Scan for the cell matching the given text and deliver its [x, y] coordinate at center. 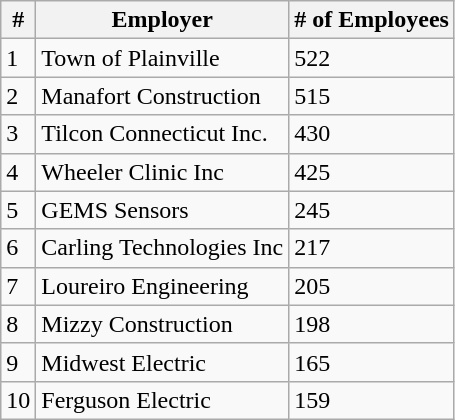
7 [18, 286]
217 [372, 248]
# of Employees [372, 20]
430 [372, 134]
4 [18, 172]
Tilcon Connecticut Inc. [162, 134]
2 [18, 96]
Employer [162, 20]
10 [18, 400]
Town of Plainville [162, 58]
522 [372, 58]
425 [372, 172]
165 [372, 362]
Midwest Electric [162, 362]
8 [18, 324]
198 [372, 324]
Wheeler Clinic Inc [162, 172]
515 [372, 96]
6 [18, 248]
Ferguson Electric [162, 400]
159 [372, 400]
1 [18, 58]
3 [18, 134]
Mizzy Construction [162, 324]
Loureiro Engineering [162, 286]
9 [18, 362]
# [18, 20]
5 [18, 210]
245 [372, 210]
Carling Technologies Inc [162, 248]
GEMS Sensors [162, 210]
Manafort Construction [162, 96]
205 [372, 286]
